Return the (X, Y) coordinate for the center point of the cell that contains the specified text.  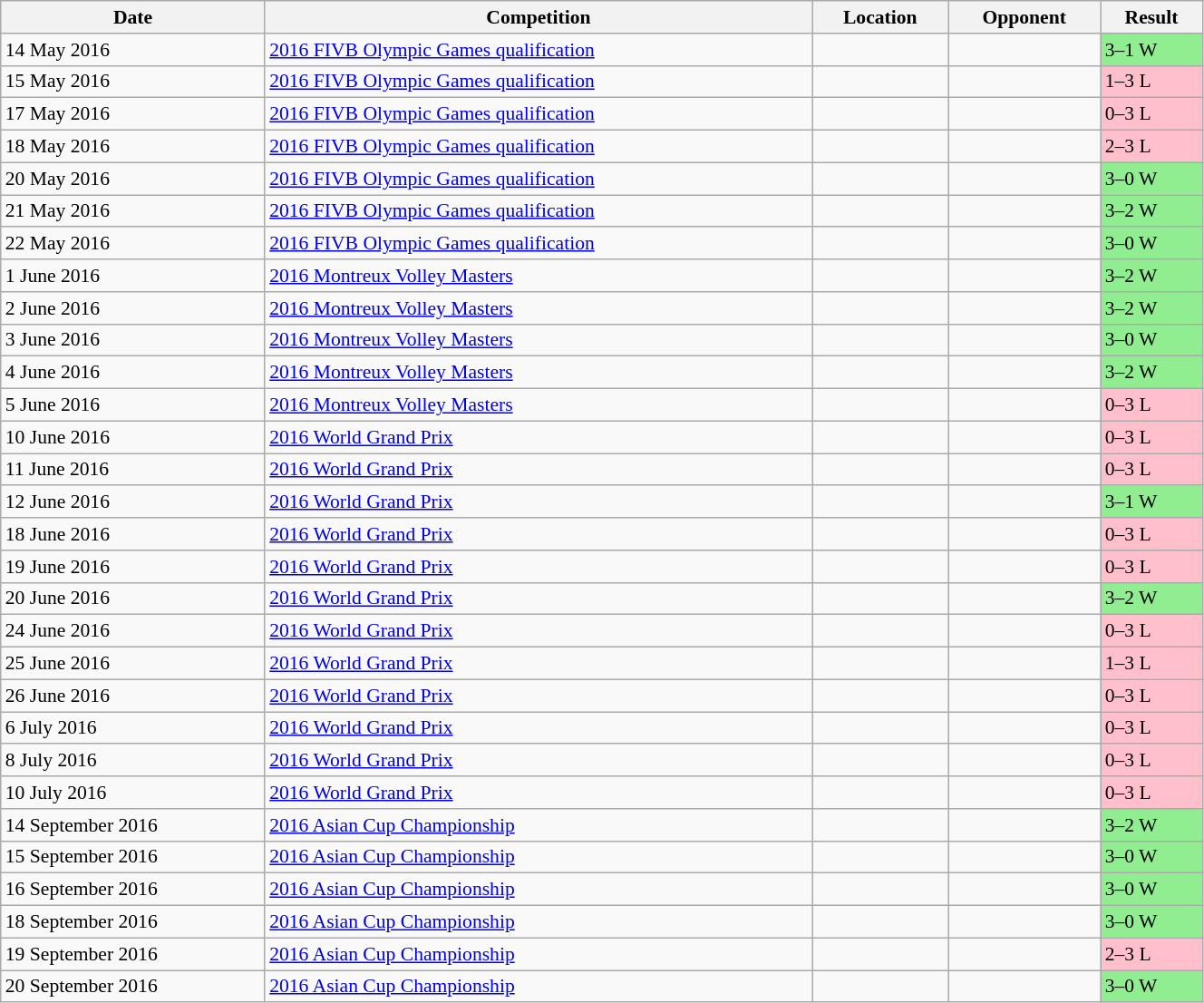
20 May 2016 (132, 179)
Opponent (1024, 17)
3 June 2016 (132, 340)
17 May 2016 (132, 114)
14 May 2016 (132, 50)
14 September 2016 (132, 825)
12 June 2016 (132, 502)
21 May 2016 (132, 211)
Location (880, 17)
15 September 2016 (132, 857)
24 June 2016 (132, 631)
4 June 2016 (132, 373)
5 June 2016 (132, 405)
20 September 2016 (132, 987)
25 June 2016 (132, 664)
10 July 2016 (132, 793)
19 June 2016 (132, 567)
19 September 2016 (132, 954)
10 June 2016 (132, 437)
22 May 2016 (132, 244)
1 June 2016 (132, 276)
11 June 2016 (132, 470)
16 September 2016 (132, 890)
18 June 2016 (132, 534)
18 September 2016 (132, 922)
26 June 2016 (132, 696)
20 June 2016 (132, 599)
Result (1151, 17)
18 May 2016 (132, 147)
6 July 2016 (132, 728)
2 June 2016 (132, 308)
8 July 2016 (132, 761)
Competition (539, 17)
Date (132, 17)
15 May 2016 (132, 82)
